Detect which cell encompasses the target text, then output its (x, y) center coordinate. 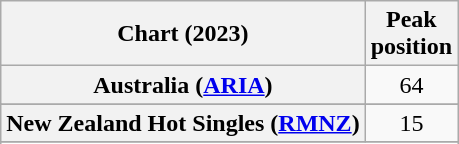
New Zealand Hot Singles (RMNZ) (183, 123)
Peakposition (411, 34)
Australia (ARIA) (183, 85)
Chart (2023) (183, 34)
15 (411, 123)
64 (411, 85)
